For the text-containing cell, return its midpoint in [X, Y] coordinate format. 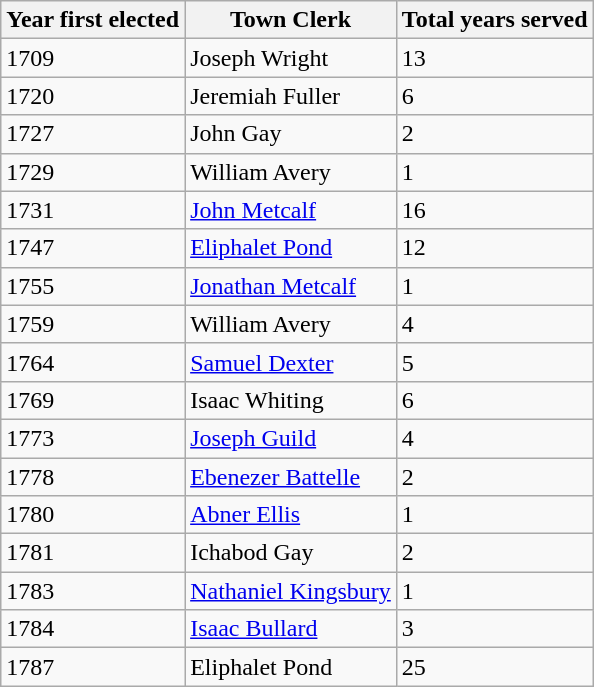
1773 [93, 438]
Isaac Whiting [291, 400]
1787 [93, 667]
1731 [93, 210]
John Metcalf [291, 210]
John Gay [291, 134]
1727 [93, 134]
3 [494, 629]
13 [494, 58]
Joseph Wright [291, 58]
Total years served [494, 20]
Town Clerk [291, 20]
Jonathan Metcalf [291, 286]
1709 [93, 58]
Samuel Dexter [291, 362]
1729 [93, 172]
1783 [93, 591]
1747 [93, 248]
Nathaniel Kingsbury [291, 591]
16 [494, 210]
Joseph Guild [291, 438]
1755 [93, 286]
1780 [93, 515]
Jeremiah Fuller [291, 96]
1781 [93, 553]
1778 [93, 477]
12 [494, 248]
1720 [93, 96]
1764 [93, 362]
5 [494, 362]
25 [494, 667]
Ichabod Gay [291, 553]
1759 [93, 324]
Abner Ellis [291, 515]
Isaac Bullard [291, 629]
Year first elected [93, 20]
Ebenezer Battelle [291, 477]
1784 [93, 629]
1769 [93, 400]
